Return [X, Y] of the center of cell containing provided text 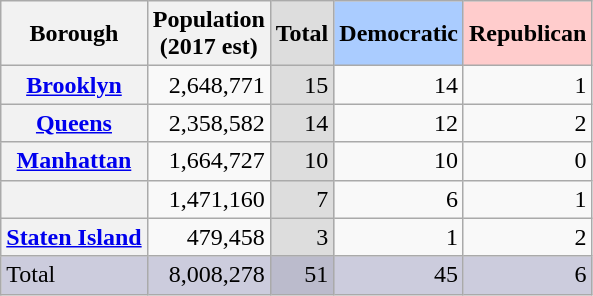
45 [399, 275]
1,471,160 [208, 199]
Borough [74, 34]
Staten Island [74, 237]
Queens [74, 123]
7 [302, 199]
51 [302, 275]
15 [302, 85]
Brooklyn [74, 85]
479,458 [208, 237]
3 [302, 237]
0 [527, 161]
Population (2017 est) [208, 34]
Democratic [399, 34]
Republican [527, 34]
2,358,582 [208, 123]
Manhattan [74, 161]
12 [399, 123]
2,648,771 [208, 85]
8,008,278 [208, 275]
1,664,727 [208, 161]
